For the text-containing cell, return its midpoint in [x, y] coordinate format. 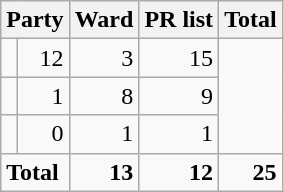
15 [179, 58]
3 [104, 58]
13 [104, 172]
Ward [104, 20]
0 [43, 134]
8 [104, 96]
9 [179, 96]
PR list [179, 20]
25 [251, 172]
Party [35, 20]
